Scan for the cell matching the given text and deliver its (x, y) coordinate at center. 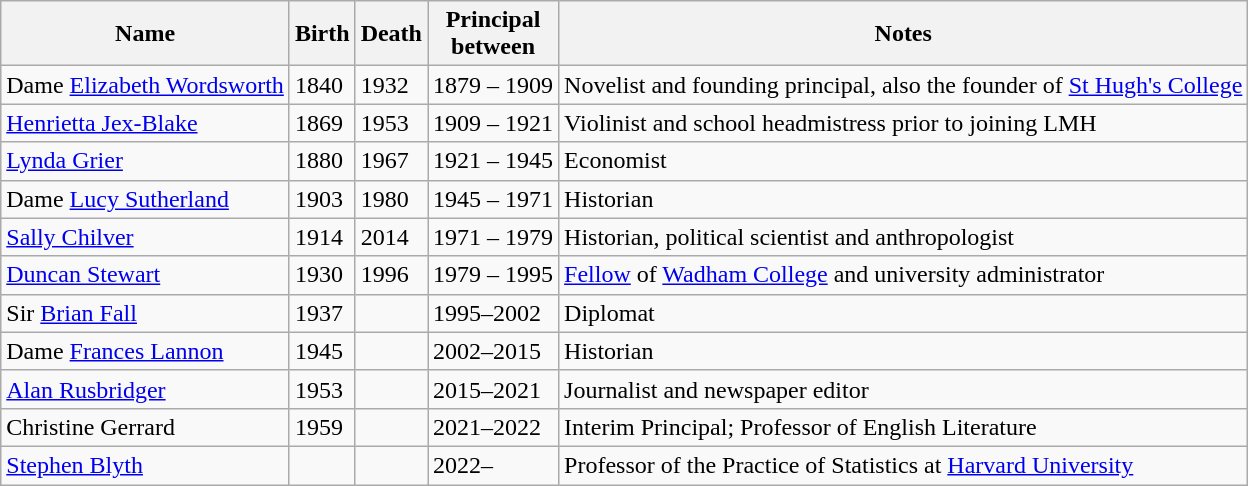
2002–2015 (494, 351)
Novelist and founding principal, also the founder of St Hugh's College (904, 85)
1937 (322, 313)
1979 – 1995 (494, 275)
Interim Principal; Professor of English Literature (904, 427)
Dame Frances Lannon (146, 351)
Sally Chilver (146, 237)
2014 (391, 237)
Diplomat (904, 313)
Notes (904, 34)
1869 (322, 123)
Professor of the Practice of Statistics at Harvard University (904, 465)
1971 – 1979 (494, 237)
1959 (322, 427)
Birth (322, 34)
Lynda Grier (146, 161)
Duncan Stewart (146, 275)
1945 – 1971 (494, 199)
2021–2022 (494, 427)
Economist (904, 161)
1932 (391, 85)
1840 (322, 85)
Christine Gerrard (146, 427)
Historian, political scientist and anthropologist (904, 237)
Journalist and newspaper editor (904, 389)
Stephen Blyth (146, 465)
1903 (322, 199)
Dame Lucy Sutherland (146, 199)
1879 – 1909 (494, 85)
Dame Elizabeth Wordsworth (146, 85)
2022– (494, 465)
Henrietta Jex-Blake (146, 123)
1909 – 1921 (494, 123)
1945 (322, 351)
1980 (391, 199)
1930 (322, 275)
Fellow of Wadham College and university administrator (904, 275)
1914 (322, 237)
Death (391, 34)
Name (146, 34)
Alan Rusbridger (146, 389)
2015–2021 (494, 389)
Principalbetween (494, 34)
Sir Brian Fall (146, 313)
1996 (391, 275)
Violinist and school headmistress prior to joining LMH (904, 123)
1880 (322, 161)
1921 – 1945 (494, 161)
1995–2002 (494, 313)
1967 (391, 161)
